Scan for the cell matching the given text and deliver its [X, Y] coordinate at center. 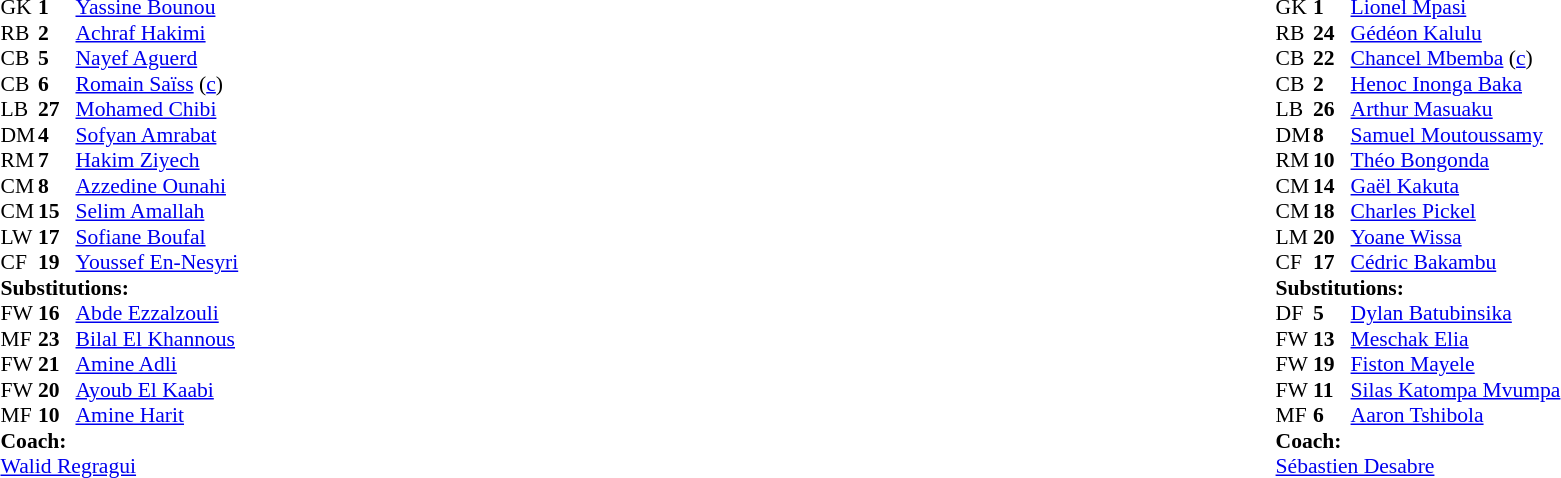
13 [1332, 339]
Chancel Mbemba (c) [1456, 59]
Azzedine Ounahi [158, 186]
14 [1332, 186]
Amine Harit [158, 415]
DF [1295, 313]
Mohamed Chibi [158, 109]
16 [57, 313]
Gédéon Kalulu [1456, 33]
Sofiane Boufal [158, 237]
Henoc Inonga Baka [1456, 84]
Youssef En-Nesyri [158, 263]
Hakim Ziyech [158, 161]
Yoane Wissa [1456, 237]
Selim Amallah [158, 211]
Arthur Masuaku [1456, 109]
7 [57, 161]
Silas Katompa Mvumpa [1456, 390]
Abde Ezzalzouli [158, 313]
Sofyan Amrabat [158, 135]
Nayef Aguerd [158, 59]
21 [57, 365]
11 [1332, 390]
Ayoub El Kaabi [158, 390]
Achraf Hakimi [158, 33]
24 [1332, 33]
Samuel Moutoussamy [1456, 135]
Charles Pickel [1456, 211]
Fiston Mayele [1456, 365]
18 [1332, 211]
LM [1295, 237]
22 [1332, 59]
15 [57, 211]
Cédric Bakambu [1456, 263]
26 [1332, 109]
Gaël Kakuta [1456, 186]
Théo Bongonda [1456, 161]
Meschak Elia [1456, 339]
Dylan Batubinsika [1456, 313]
4 [57, 135]
Amine Adli [158, 365]
23 [57, 339]
Aaron Tshibola [1456, 415]
LW [19, 237]
Bilal El Khannous [158, 339]
Romain Saïss (c) [158, 84]
27 [57, 109]
